Return the [x, y] coordinate for the center point of the cell that contains the specified text.  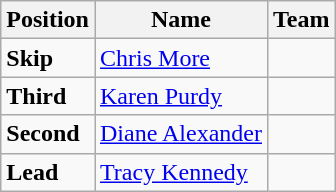
Third [48, 96]
Tracy Kennedy [180, 172]
Lead [48, 172]
Skip [48, 58]
Chris More [180, 58]
Team [301, 20]
Second [48, 134]
Diane Alexander [180, 134]
Karen Purdy [180, 96]
Position [48, 20]
Name [180, 20]
